Output the [x, y] coordinate of the center of the cell containing the given text.  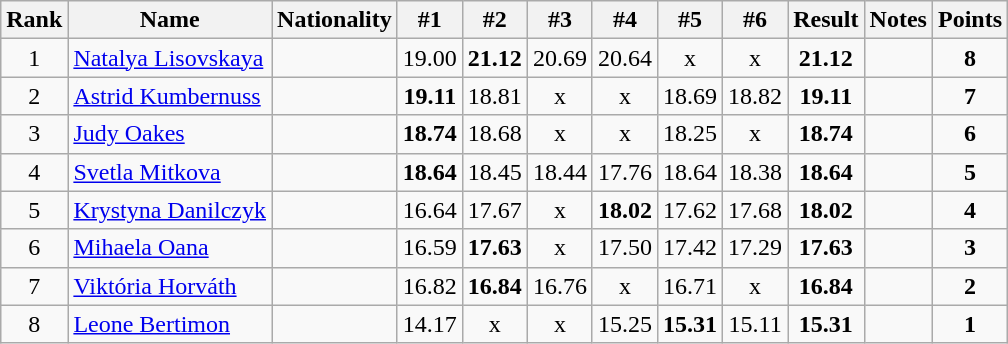
18.81 [494, 96]
16.76 [560, 286]
18.45 [494, 172]
18.38 [756, 172]
#4 [624, 20]
17.68 [756, 210]
15.25 [624, 324]
Rank [34, 20]
17.50 [624, 248]
Viktória Horváth [170, 286]
#6 [756, 20]
Mihaela Oana [170, 248]
17.76 [624, 172]
16.71 [690, 286]
16.59 [430, 248]
18.25 [690, 134]
#2 [494, 20]
18.44 [560, 172]
20.64 [624, 58]
Notes [898, 20]
Natalya Lisovskaya [170, 58]
15.11 [756, 324]
20.69 [560, 58]
Result [826, 20]
Astrid Kumbernuss [170, 96]
#3 [560, 20]
18.68 [494, 134]
19.00 [430, 58]
18.82 [756, 96]
17.62 [690, 210]
Nationality [335, 20]
18.69 [690, 96]
Points [970, 20]
Judy Oakes [170, 134]
17.29 [756, 248]
Leone Bertimon [170, 324]
14.17 [430, 324]
17.42 [690, 248]
Name [170, 20]
16.64 [430, 210]
#1 [430, 20]
#5 [690, 20]
17.67 [494, 210]
Krystyna Danilczyk [170, 210]
16.82 [430, 286]
Svetla Mitkova [170, 172]
